Extract the (x, y) coordinate from the center of the cell holding the provided text.  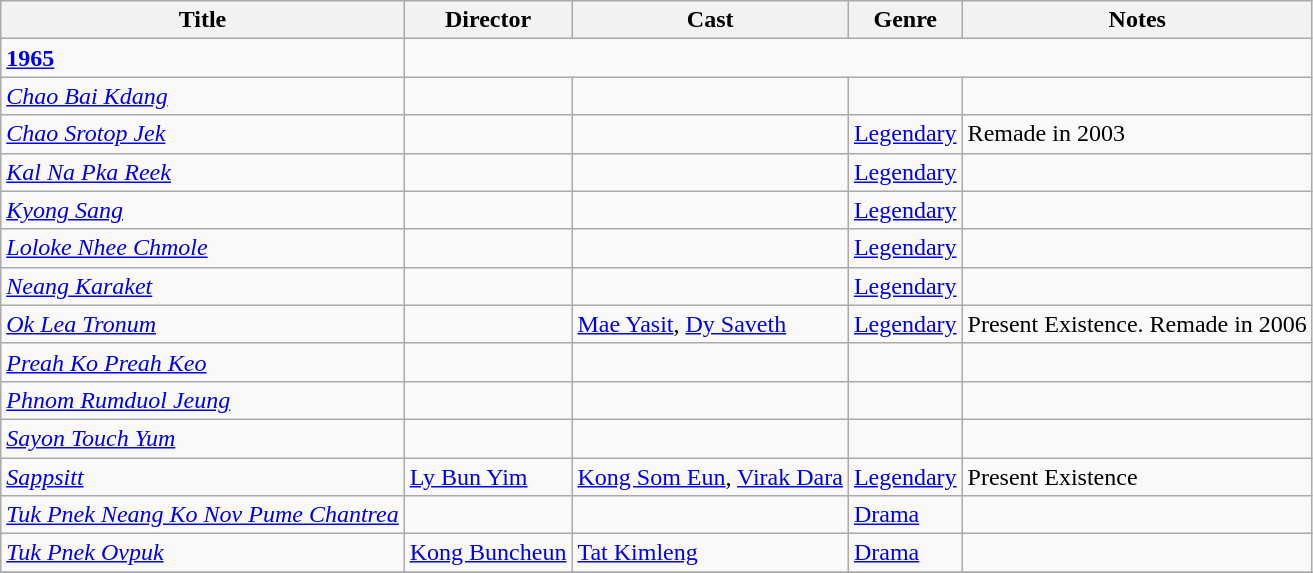
Sappsitt (202, 477)
Sayon Touch Yum (202, 438)
Notes (1137, 20)
Director (488, 20)
Neang Karaket (202, 286)
Title (202, 20)
Genre (905, 20)
Tuk Pnek Neang Ko Nov Pume Chantrea (202, 515)
Loloke Nhee Chmole (202, 248)
Chao Srotop Jek (202, 134)
Chao Bai Kdang (202, 96)
Phnom Rumduol Jeung (202, 400)
1965 (202, 58)
Kong Buncheun (488, 553)
Kong Som Eun, Virak Dara (710, 477)
Kal Na Pka Reek (202, 172)
Present Existence. Remade in 2006 (1137, 324)
Kyong Sang (202, 210)
Ok Lea Tronum (202, 324)
Tuk Pnek Ovpuk (202, 553)
Ly Bun Yim (488, 477)
Cast (710, 20)
Present Existence (1137, 477)
Remade in 2003 (1137, 134)
Preah Ko Preah Keo (202, 362)
Tat Kimleng (710, 553)
Mae Yasit, Dy Saveth (710, 324)
